For the text-containing cell, return its midpoint in (x, y) coordinate format. 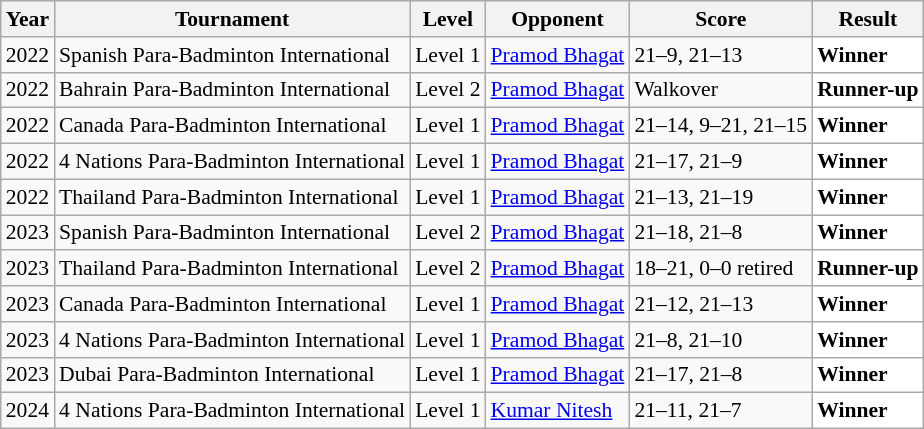
Year (28, 19)
Score (720, 19)
Level (448, 19)
Dubai Para-Badminton International (232, 375)
21–18, 21–8 (720, 233)
Walkover (720, 90)
21–9, 21–13 (720, 55)
2024 (28, 411)
21–17, 21–9 (720, 162)
Result (868, 19)
21–11, 21–7 (720, 411)
21–14, 9–21, 21–15 (720, 126)
21–13, 21–19 (720, 197)
21–17, 21–8 (720, 375)
Tournament (232, 19)
21–12, 21–13 (720, 304)
Opponent (558, 19)
Kumar Nitesh (558, 411)
21–8, 21–10 (720, 340)
18–21, 0–0 retired (720, 269)
Bahrain Para-Badminton International (232, 90)
